Pinpoint the cell where the given text exists, returning its (X, Y) midpoint coordinate. 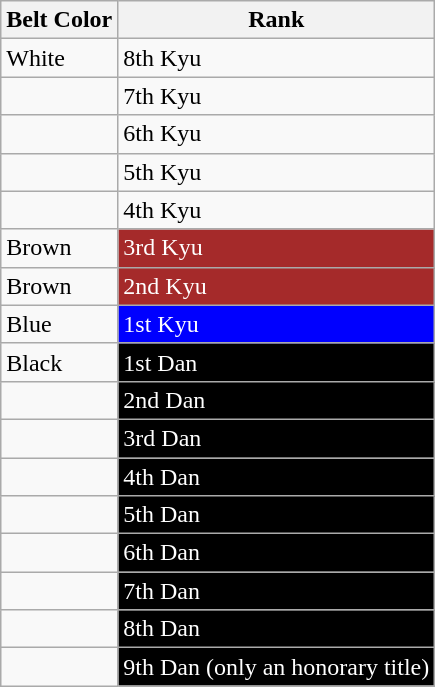
1st Dan (276, 362)
8th Kyu (276, 58)
3rd Kyu (276, 248)
7th Kyu (276, 96)
Blue (60, 324)
Black (60, 362)
6th Dan (276, 553)
White (60, 58)
1st Kyu (276, 324)
7th Dan (276, 591)
Rank (276, 20)
2nd Dan (276, 400)
8th Dan (276, 629)
2nd Kyu (276, 286)
4th Kyu (276, 210)
6th Kyu (276, 134)
Belt Color (60, 20)
5th Dan (276, 515)
5th Kyu (276, 172)
9th Dan (only an honorary title) (276, 667)
4th Dan (276, 477)
3rd Dan (276, 438)
